From the cell containing the given text, extract its center point as (X, Y) coordinate. 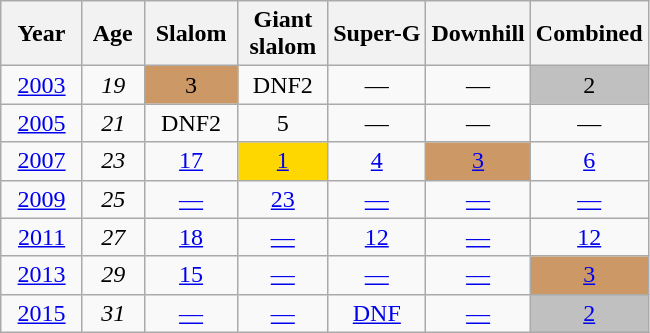
Combined (589, 34)
2007 (42, 161)
25 (113, 199)
Downhill (478, 34)
19 (113, 85)
Giant slalom (283, 34)
2015 (42, 313)
DNF (377, 313)
31 (113, 313)
2013 (42, 275)
6 (589, 161)
21 (113, 123)
4 (377, 161)
5 (283, 123)
15 (191, 275)
29 (113, 275)
Slalom (191, 34)
Year (42, 34)
18 (191, 237)
1 (283, 161)
2005 (42, 123)
2009 (42, 199)
2011 (42, 237)
2003 (42, 85)
17 (191, 161)
27 (113, 237)
Age (113, 34)
Super-G (377, 34)
